Return the [x, y] coordinate for the center point of the cell that contains the specified text.  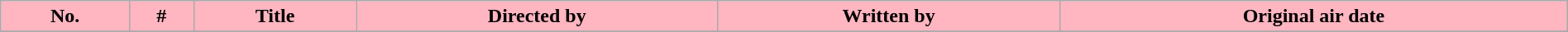
Title [275, 16]
Written by [889, 16]
No. [65, 16]
Directed by [537, 16]
# [162, 16]
Original air date [1314, 16]
